For the text-containing cell, return its midpoint in (x, y) coordinate format. 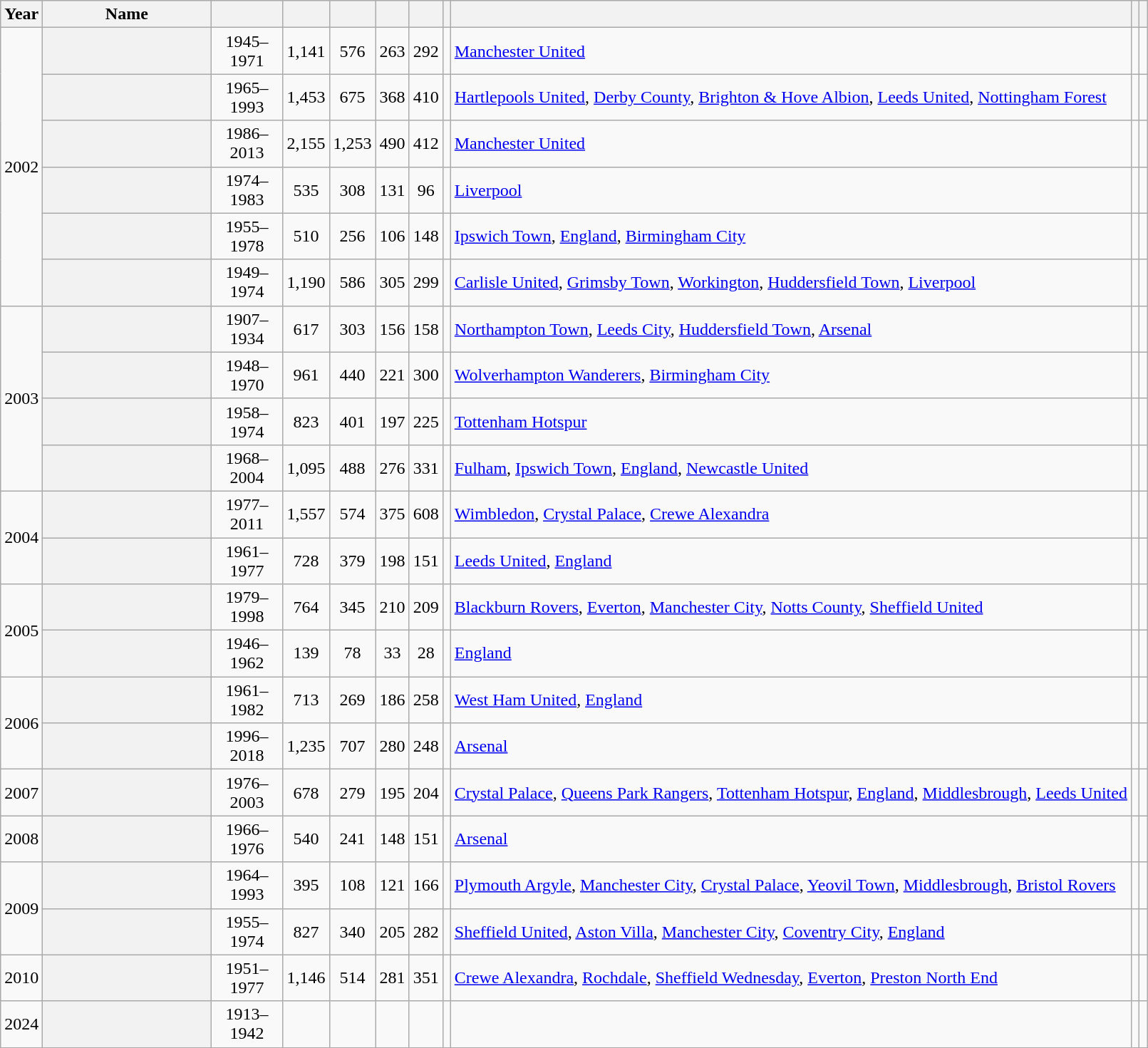
258 (426, 700)
28 (426, 654)
Fulham, Ipswich Town, England, Newcastle United (791, 467)
2010 (21, 977)
1,146 (306, 977)
209 (426, 607)
281 (392, 977)
1955–1974 (247, 932)
1945–1971 (247, 51)
108 (352, 885)
106 (392, 237)
961 (306, 375)
225 (426, 422)
2009 (21, 908)
1979–1998 (247, 607)
1,235 (306, 747)
2006 (21, 723)
158 (426, 329)
Year (21, 14)
1986–2013 (247, 144)
Name (127, 14)
241 (352, 839)
2004 (21, 537)
340 (352, 932)
West Ham United, England (791, 700)
375 (392, 514)
308 (352, 190)
351 (426, 977)
139 (306, 654)
Crewe Alexandra, Rochdale, Sheffield Wednesday, Everton, Preston North End (791, 977)
2007 (21, 792)
195 (392, 792)
2024 (21, 1024)
576 (352, 51)
96 (426, 190)
368 (392, 97)
292 (426, 51)
Sheffield United, Aston Villa, Manchester City, Coventry City, England (791, 932)
1,453 (306, 97)
412 (426, 144)
Blackburn Rovers, Everton, Manchester City, Notts County, Sheffield United (791, 607)
510 (306, 237)
2005 (21, 631)
England (791, 654)
1996–2018 (247, 747)
707 (352, 747)
279 (352, 792)
221 (392, 375)
Hartlepools United, Derby County, Brighton & Hove Albion, Leeds United, Nottingham Forest (791, 97)
401 (352, 422)
1951–1977 (247, 977)
331 (426, 467)
1965–1993 (247, 97)
827 (306, 932)
1966–1976 (247, 839)
303 (352, 329)
299 (426, 282)
Leeds United, England (791, 560)
1977–2011 (247, 514)
1946–1962 (247, 654)
Crystal Palace, Queens Park Rangers, Tottenham Hotspur, England, Middlesbrough, Leeds United (791, 792)
256 (352, 237)
Northampton Town, Leeds City, Huddersfield Town, Arsenal (791, 329)
2002 (21, 167)
197 (392, 422)
Liverpool (791, 190)
280 (392, 747)
Carlisle United, Grimsby Town, Workington, Huddersfield Town, Liverpool (791, 282)
764 (306, 607)
713 (306, 700)
131 (392, 190)
1948–1970 (247, 375)
1,190 (306, 282)
1961–1982 (247, 700)
1,253 (352, 144)
186 (392, 700)
675 (352, 97)
166 (426, 885)
Plymouth Argyle, Manchester City, Crystal Palace, Yeovil Town, Middlesbrough, Bristol Rovers (791, 885)
379 (352, 560)
204 (426, 792)
1,095 (306, 467)
1907–1934 (247, 329)
617 (306, 329)
Wimbledon, Crystal Palace, Crewe Alexandra (791, 514)
1974–1983 (247, 190)
1955–1978 (247, 237)
535 (306, 190)
395 (306, 885)
1958–1974 (247, 422)
Ipswich Town, England, Birmingham City (791, 237)
210 (392, 607)
2,155 (306, 144)
1,141 (306, 51)
276 (392, 467)
490 (392, 144)
440 (352, 375)
2008 (21, 839)
728 (306, 560)
586 (352, 282)
198 (392, 560)
1913–1942 (247, 1024)
121 (392, 885)
1949–1974 (247, 282)
1,557 (306, 514)
248 (426, 747)
282 (426, 932)
78 (352, 654)
514 (352, 977)
678 (306, 792)
1968–2004 (247, 467)
269 (352, 700)
Wolverhampton Wanderers, Birmingham City (791, 375)
Tottenham Hotspur (791, 422)
345 (352, 607)
488 (352, 467)
33 (392, 654)
156 (392, 329)
1964–1993 (247, 885)
205 (392, 932)
305 (392, 282)
574 (352, 514)
1976–2003 (247, 792)
263 (392, 51)
1961–1977 (247, 560)
300 (426, 375)
410 (426, 97)
540 (306, 839)
608 (426, 514)
2003 (21, 398)
823 (306, 422)
